Search for the cell housing the specified text and yield its [X, Y] center coordinate. 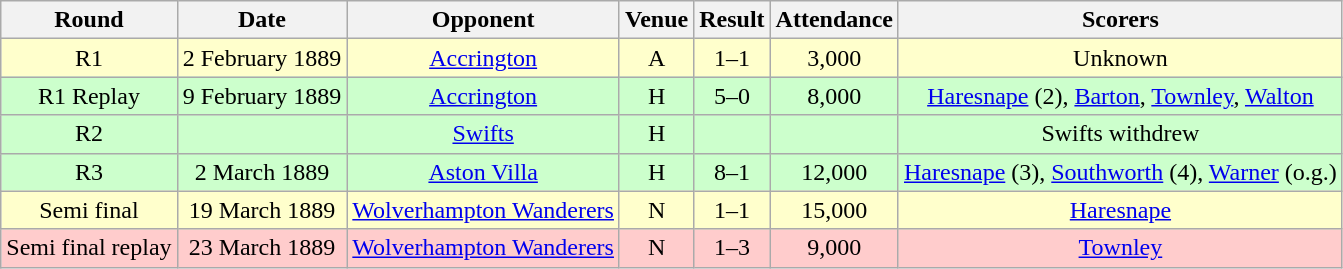
R3 [89, 172]
Result [732, 20]
9,000 [834, 248]
Haresnape (2), Barton, Townley, Walton [1120, 96]
Semi final replay [89, 248]
Haresnape [1120, 210]
23 March 1889 [262, 248]
19 March 1889 [262, 210]
R1 Replay [89, 96]
3,000 [834, 58]
8–1 [732, 172]
1–3 [732, 248]
Attendance [834, 20]
15,000 [834, 210]
R2 [89, 134]
Scorers [1120, 20]
Venue [656, 20]
2 February 1889 [262, 58]
8,000 [834, 96]
Swifts withdrew [1120, 134]
12,000 [834, 172]
Aston Villa [484, 172]
Opponent [484, 20]
5–0 [732, 96]
R1 [89, 58]
Swifts [484, 134]
2 March 1889 [262, 172]
9 February 1889 [262, 96]
Haresnape (3), Southworth (4), Warner (o.g.) [1120, 172]
Round [89, 20]
Date [262, 20]
Unknown [1120, 58]
Townley [1120, 248]
Semi final [89, 210]
A [656, 58]
